From the cell containing the given text, extract its center point as [X, Y] coordinate. 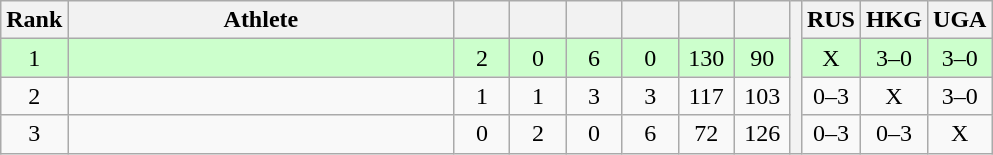
126 [762, 134]
Athlete [261, 20]
72 [706, 134]
117 [706, 96]
RUS [830, 20]
HKG [894, 20]
Rank [34, 20]
130 [706, 58]
UGA [960, 20]
90 [762, 58]
103 [762, 96]
